Output the [x, y] coordinate of the center of the cell containing the given text.  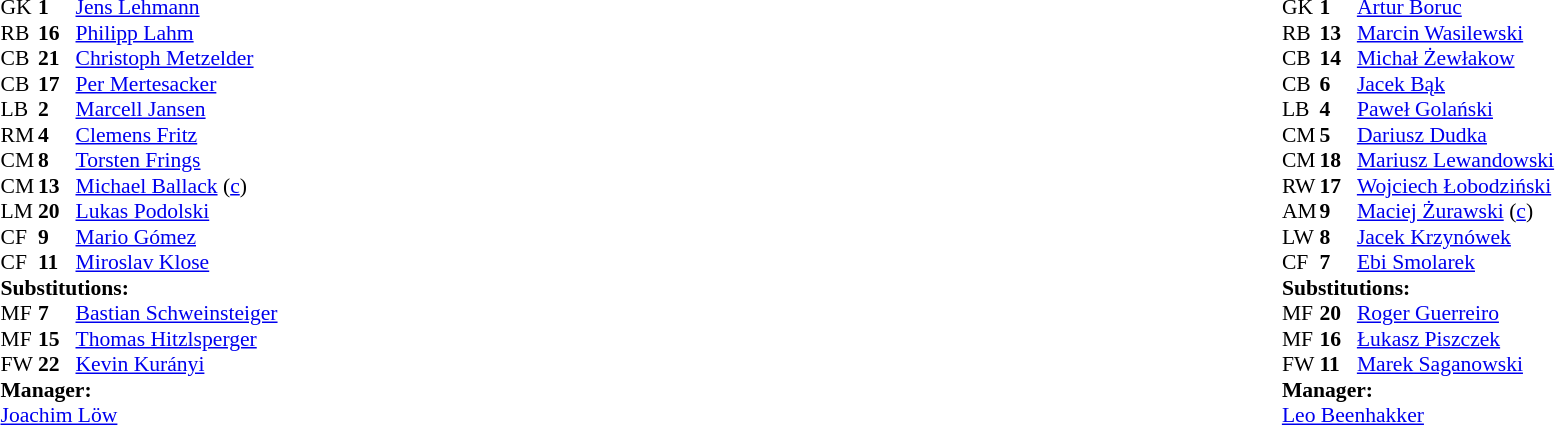
Torsten Frings [177, 161]
Marek Saganowski [1456, 365]
Paweł Golański [1456, 109]
Jacek Bąk [1456, 84]
AM [1301, 211]
Dariusz Dudka [1456, 135]
Philipp Lahm [177, 33]
Roger Guerreiro [1456, 313]
2 [57, 109]
Łukasz Piszczek [1456, 339]
21 [57, 59]
Christoph Metzelder [177, 59]
RW [1301, 186]
Michael Ballack (c) [177, 186]
LM [19, 211]
6 [1338, 84]
Lukas Podolski [177, 211]
5 [1338, 135]
14 [1338, 59]
Mariusz Lewandowski [1456, 161]
18 [1338, 161]
Michał Żewłakow [1456, 59]
Miroslav Klose [177, 263]
Clemens Fritz [177, 135]
Marcin Wasilewski [1456, 33]
Thomas Hitzlsperger [177, 339]
Wojciech Łobodziński [1456, 186]
15 [57, 339]
RM [19, 135]
LW [1301, 237]
22 [57, 365]
Mario Gómez [177, 237]
Per Mertesacker [177, 84]
Bastian Schweinsteiger [177, 313]
Jacek Krzynówek [1456, 237]
Marcell Jansen [177, 109]
Maciej Żurawski (c) [1456, 211]
Ebi Smolarek [1456, 263]
Kevin Kurányi [177, 365]
